For the text-containing cell, return its midpoint in [x, y] coordinate format. 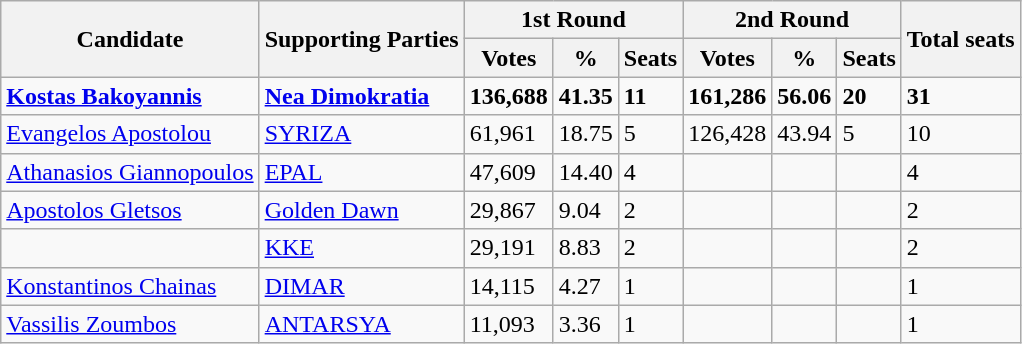
29,867 [508, 210]
3.36 [586, 324]
DIMAR [362, 286]
41.35 [586, 96]
SYRIZA [362, 134]
136,688 [508, 96]
8.83 [586, 248]
Supporting Parties [362, 39]
11,093 [508, 324]
9.04 [586, 210]
Nea Dimokratia [362, 96]
47,609 [508, 172]
Candidate [130, 39]
2nd Round [792, 20]
126,428 [728, 134]
20 [869, 96]
4.27 [586, 286]
Athanasios Giannopoulos [130, 172]
Kostas Bakoyannis [130, 96]
161,286 [728, 96]
1st Round [574, 20]
Evangelos Apostolou [130, 134]
31 [960, 96]
KKE [362, 248]
Total seats [960, 39]
18.75 [586, 134]
EPAL [362, 172]
Vassilis Zoumbos [130, 324]
56.06 [804, 96]
14.40 [586, 172]
Konstantinos Chainas [130, 286]
Apostolos Gletsos [130, 210]
29,191 [508, 248]
61,961 [508, 134]
14,115 [508, 286]
ANTARSYA [362, 324]
43.94 [804, 134]
11 [650, 96]
10 [960, 134]
Golden Dawn [362, 210]
